Return [X, Y] of the center of cell containing provided text 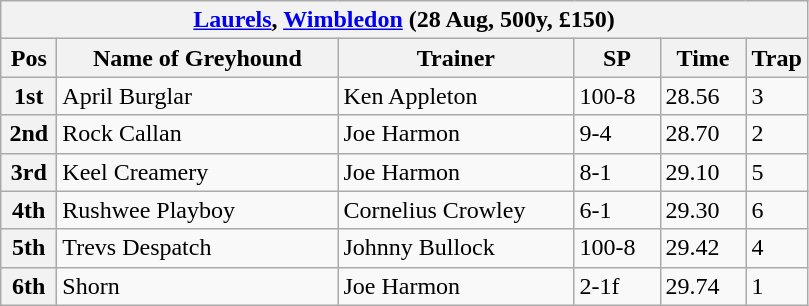
5 [776, 172]
6 [776, 210]
8-1 [617, 172]
Pos [29, 58]
Cornelius Crowley [456, 210]
Shorn [198, 286]
Trainer [456, 58]
2-1f [617, 286]
1 [776, 286]
28.56 [703, 96]
Trap [776, 58]
April Burglar [198, 96]
Ken Appleton [456, 96]
Name of Greyhound [198, 58]
29.10 [703, 172]
9-4 [617, 134]
29.30 [703, 210]
6th [29, 286]
Rushwee Playboy [198, 210]
SP [617, 58]
Time [703, 58]
Trevs Despatch [198, 248]
29.74 [703, 286]
Rock Callan [198, 134]
3 [776, 96]
2nd [29, 134]
Johnny Bullock [456, 248]
4 [776, 248]
29.42 [703, 248]
5th [29, 248]
2 [776, 134]
3rd [29, 172]
Laurels, Wimbledon (28 Aug, 500y, £150) [404, 20]
4th [29, 210]
1st [29, 96]
6-1 [617, 210]
28.70 [703, 134]
Keel Creamery [198, 172]
